Return the [X, Y] coordinate for the center point of the cell that contains the specified text.  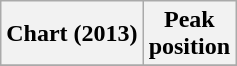
Peakposition [189, 34]
Chart (2013) [72, 34]
